Output the (X, Y) coordinate of the center of the cell containing the given text.  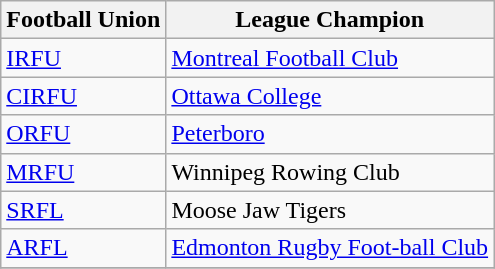
Montreal Football Club (330, 58)
Edmonton Rugby Foot-ball Club (330, 248)
League Champion (330, 20)
Winnipeg Rowing Club (330, 172)
IRFU (84, 58)
ORFU (84, 134)
Football Union (84, 20)
MRFU (84, 172)
CIRFU (84, 96)
Peterboro (330, 134)
Ottawa College (330, 96)
SRFL (84, 210)
ARFL (84, 248)
Moose Jaw Tigers (330, 210)
